Capture the cell that displays the provided text and extract its [X, Y] central coordinate. 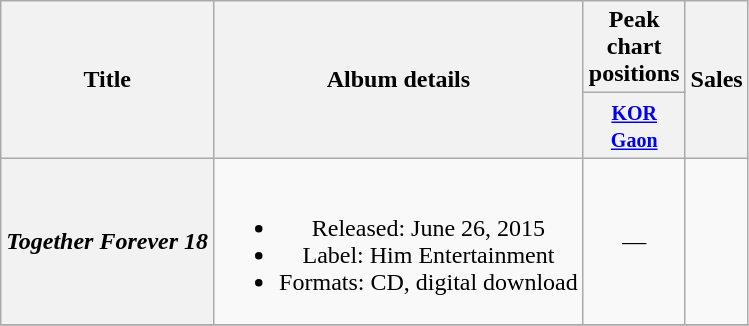
— [634, 242]
Released: June 26, 2015 Label: Him EntertainmentFormats: CD, digital download [399, 242]
Sales [716, 80]
Peak chart positions [634, 47]
Together Forever 18 [108, 242]
Album details [399, 80]
KORGaon [634, 126]
Title [108, 80]
